Pinpoint the cell where the given text exists, returning its [x, y] midpoint coordinate. 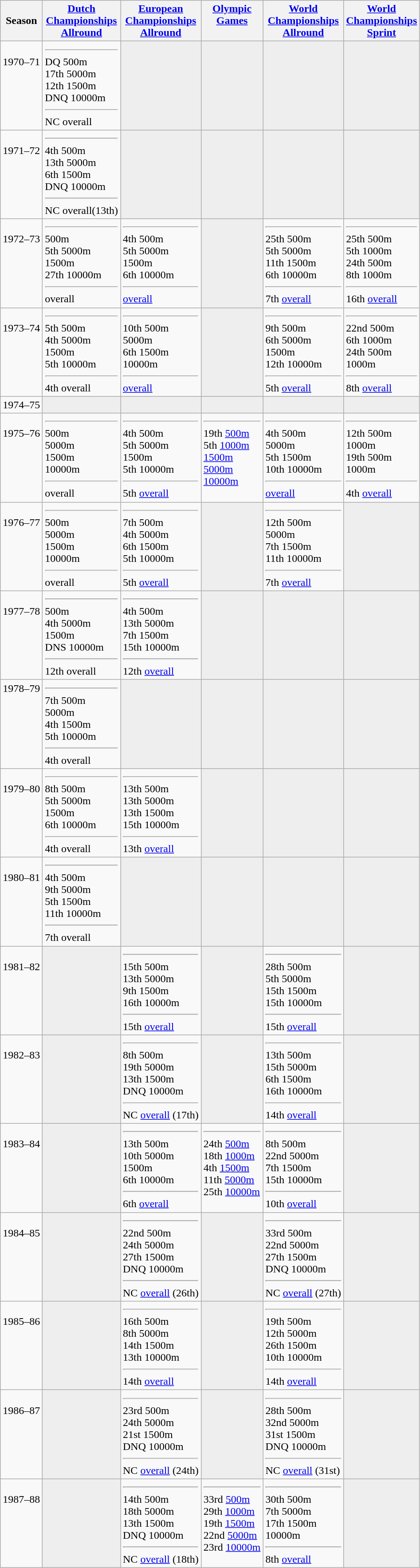
25th 500m 5th 1000m 24th 500m 8th 1000m 16th overall [381, 263]
8th 500m 5th 5000m 1500m 6th 10000m 4th overall [82, 813]
1979–80 [21, 813]
22nd 500m 24th 5000m 27th 1500m DNQ 10000m NC overall (26th) [161, 1257]
1974–75 [21, 405]
19th 500m 5th 1000m 1500m 5000m 10000m [232, 458]
1985–86 [21, 1346]
4th 500m 5th 5000m 1500m 6th 10000m overall [161, 263]
10th 500m 5000m 6th 1500m 10000m overall [161, 352]
Olympic Games [232, 21]
1981–82 [21, 991]
12th 500m 1000m 19th 500m 1000m 4th overall [381, 458]
Dutch Championships Allround [82, 21]
12th 500m 5000m 7th 1500m 11th 10000m 7th overall [303, 546]
European Championships Allround [161, 21]
1983–84 [21, 1168]
500m 4th 5000m 1500m DNS 10000m 12th overall [82, 635]
4th 500m 5000m 5th 1500m 10th 10000m overall [303, 458]
33rd 500m 29th 1000m 19th 1500m 22nd 5000m 23rd 10000m [232, 1523]
22nd 500m 6th 1000m 24th 500m 1000m 8th overall [381, 352]
33rd 500m 22nd 5000m 27th 1500m DNQ 10000m NC overall (27th) [303, 1257]
5th 500m 4th 5000m 1500m 5th 10000m 4th overall [82, 352]
1987–88 [21, 1523]
28th 500m 32nd 5000m 31st 1500m DNQ 10000m NC overall (31st) [303, 1434]
1975–76 [21, 458]
World Championships Allround [303, 21]
13th 500m 13th 5000m 13th 1500m 15th 10000m 13th overall [161, 813]
1982–83 [21, 1079]
8th 500m 22nd 5000m 7th 1500m 15th 10000m 10th overall [303, 1168]
1970–71 [21, 86]
15th 500m 13th 5000m 9th 1500m 16th 10000m 15th overall [161, 991]
24th 500m 18th 1000m 4th 1500m 11th 5000m 25th 10000m [232, 1168]
DQ 500m 17th 5000m 12th 1500m DNQ 10000m NC overall [82, 86]
19th 500m 12th 5000m 26th 1500m 10th 10000m 14th overall [303, 1346]
13th 500m 15th 5000m 6th 1500m 16th 10000m 14th overall [303, 1079]
4th 500m 13th 5000m 6th 1500m DNQ 10000m NC overall(13th) [82, 174]
1971–72 [21, 174]
1972–73 [21, 263]
9th 500m 6th 5000m 1500m 12th 10000m 5th overall [303, 352]
1980–81 [21, 901]
1976–77 [21, 546]
7th 500m 4th 5000m 6th 1500m 5th 10000m 5th overall [161, 546]
1986–87 [21, 1434]
1977–78 [21, 635]
4th 500m 13th 5000m 7th 1500m 15th 10000m 12th overall [161, 635]
Season [21, 21]
23rd 500m 24th 5000m 21st 1500m DNQ 10000m NC overall (24th) [161, 1434]
4th 500m 9th 5000m 5th 1500m 11th 10000m 7th overall [82, 901]
4th 500m 5th 5000m 1500m 5th 10000m 5th overall [161, 458]
16th 500m 8th 5000m 14th 1500m 13th 10000m 14th overall [161, 1346]
1984–85 [21, 1257]
8th 500m 19th 5000m 13th 1500m DNQ 10000m NC overall (17th) [161, 1079]
7th 500m 5000m 4th 1500m 5th 10000m 4th overall [82, 724]
25th 500m 5th 5000m 11th 1500m 6th 10000m 7th overall [303, 263]
World Championships Sprint [381, 21]
28th 500m 5th 5000m 15th 1500m 15th 10000m 15th overall [303, 991]
500m 5th 5000m 1500m 27th 10000m overall [82, 263]
30th 500m 7th 5000m 17th 1500m 10000m 8th overall [303, 1523]
1973–74 [21, 352]
14th 500m 18th 5000m 13th 1500m DNQ 10000m NC overall (18th) [161, 1523]
1978–79 [21, 724]
13th 500m 10th 5000m 1500m 6th 10000m 6th overall [161, 1168]
